Identify which cell holds the provided text, then report its (X, Y) central coordinate. 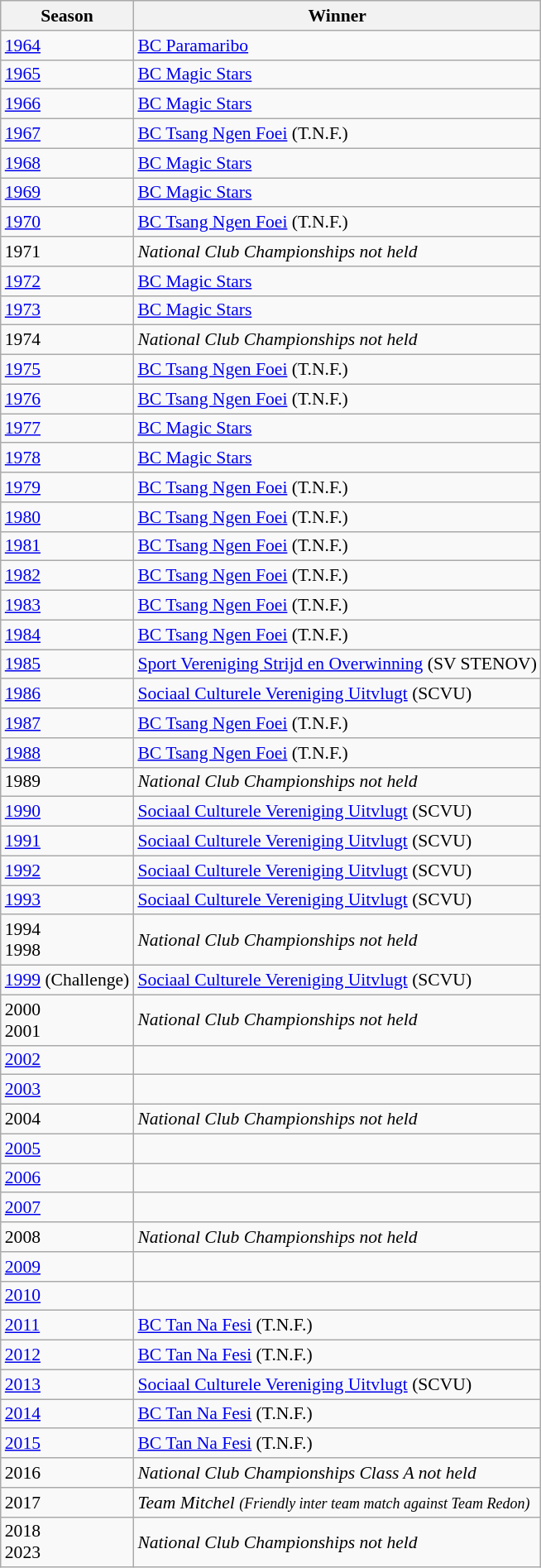
1973 (68, 310)
National Club Championships Class A not held (338, 1473)
1970 (68, 223)
1982 (68, 576)
1993 (68, 900)
1986 (68, 694)
1978 (68, 458)
2006 (68, 1178)
1999 (Challenge) (68, 981)
2005 (68, 1148)
1989 (68, 782)
2013 (68, 1384)
1981 (68, 546)
1983 (68, 606)
2010 (68, 1296)
1977 (68, 429)
2003 (68, 1090)
20182023 (68, 1542)
2007 (68, 1208)
1974 (68, 340)
1979 (68, 487)
2002 (68, 1060)
1971 (68, 252)
1965 (68, 74)
1975 (68, 370)
1969 (68, 193)
1991 (68, 842)
19941998 (68, 940)
Sport Vereniging Strijd en Overwinning (SV STENOV) (338, 664)
1980 (68, 517)
Team Mitchel (Friendly inter team match against Team Redon) (338, 1503)
2009 (68, 1267)
2016 (68, 1473)
1972 (68, 281)
2008 (68, 1237)
Winner (338, 16)
1987 (68, 723)
2015 (68, 1444)
20002001 (68, 1019)
2014 (68, 1414)
1968 (68, 163)
2012 (68, 1355)
1992 (68, 870)
Season (68, 16)
BC Paramaribo (338, 46)
1967 (68, 134)
1964 (68, 46)
2017 (68, 1503)
1984 (68, 635)
1976 (68, 399)
2011 (68, 1326)
2004 (68, 1120)
1988 (68, 753)
1985 (68, 664)
1966 (68, 104)
1990 (68, 812)
